From the cell containing the given text, extract its center point as [X, Y] coordinate. 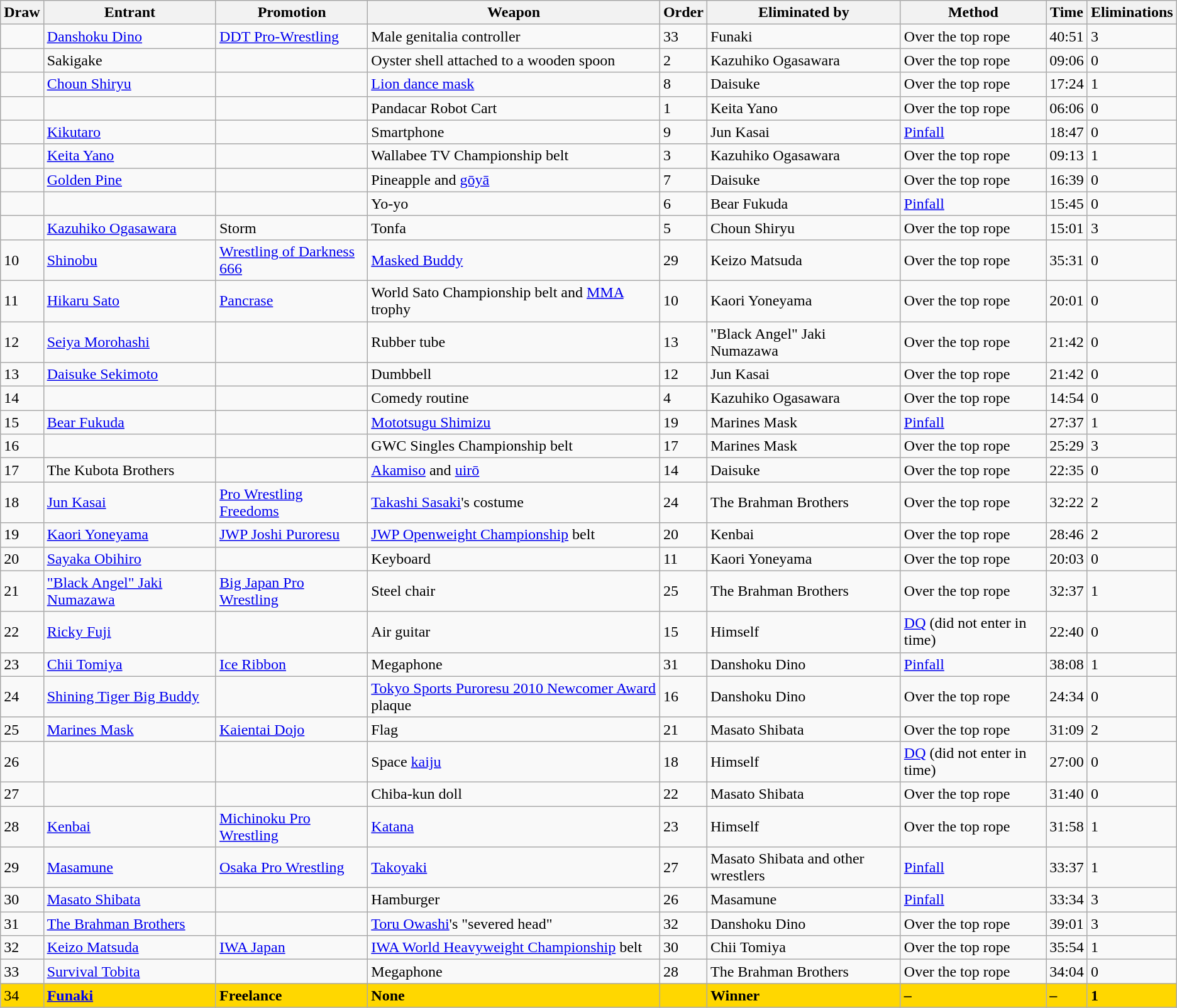
6 [683, 204]
06:06 [1067, 108]
Keyboard [514, 559]
Takashi Sasaki's costume [514, 503]
17:24 [1067, 84]
Smartphone [514, 132]
Winner [804, 995]
5 [683, 227]
Pancrase [292, 300]
Male genitalia controller [514, 36]
16:39 [1067, 180]
7 [683, 180]
Weapon [514, 13]
Chiba-kun doll [514, 794]
14:54 [1067, 398]
33:34 [1067, 900]
IWA Japan [292, 948]
Yo-yo [514, 204]
Wallabee TV Championship belt [514, 156]
31:58 [1067, 826]
Lion dance mask [514, 84]
Daisuke Sekimoto [130, 375]
Pineapple and gōyā [514, 180]
Draw [22, 13]
Big Japan Pro Wrestling [292, 591]
Shinobu [130, 260]
Order [683, 13]
Tokyo Sports Puroresu 2010 Newcomer Award plaque [514, 696]
Akamiso and uirō [514, 470]
Comedy routine [514, 398]
Storm [292, 227]
Space kaiju [514, 762]
4 [683, 398]
31:40 [1067, 794]
Survival Tobita [130, 972]
Shining Tiger Big Buddy [130, 696]
Flag [514, 729]
Masked Buddy [514, 260]
39:01 [1067, 924]
Seiya Morohashi [130, 342]
Kaientai Dojo [292, 729]
Mototsugu Shimizu [514, 422]
Entrant [130, 13]
22:40 [1067, 632]
35:31 [1067, 260]
Time [1067, 13]
JWP Joshi Puroresu [292, 535]
Rubber tube [514, 342]
Kikutaro [130, 132]
IWA World Heavyweight Championship belt [514, 948]
Tonfa [514, 227]
32:37 [1067, 591]
Method [973, 13]
World Sato Championship belt and MMA trophy [514, 300]
Sayaka Obihiro [130, 559]
27:00 [1067, 762]
33:37 [1067, 867]
38:08 [1067, 664]
Promotion [292, 13]
GWC Singles Championship belt [514, 446]
Toru Owashi's "severed head" [514, 924]
Sakigake [130, 60]
The Kubota Brothers [130, 470]
18:47 [1067, 132]
22:35 [1067, 470]
09:06 [1067, 60]
9 [683, 132]
34:04 [1067, 972]
Eliminated by [804, 13]
Ice Ribbon [292, 664]
Takoyaki [514, 867]
27:37 [1067, 422]
Steel chair [514, 591]
Oyster shell attached to a wooden spoon [514, 60]
Dumbbell [514, 375]
Golden Pine [130, 180]
Eliminations [1132, 13]
Ricky Fuji [130, 632]
8 [683, 84]
None [514, 995]
40:51 [1067, 36]
Michinoku Pro Wrestling [292, 826]
31:09 [1067, 729]
25:29 [1067, 446]
Freelance [292, 995]
15:45 [1067, 204]
09:13 [1067, 156]
20:01 [1067, 300]
Osaka Pro Wrestling [292, 867]
28:46 [1067, 535]
20:03 [1067, 559]
Pandacar Robot Cart [514, 108]
Hamburger [514, 900]
35:54 [1067, 948]
34 [22, 995]
Katana [514, 826]
Masato Shibata and other wrestlers [804, 867]
Pro Wrestling Freedoms [292, 503]
Wrestling of Darkness 666 [292, 260]
24:34 [1067, 696]
JWP Openweight Championship belt [514, 535]
Hikaru Sato [130, 300]
DDT Pro-Wrestling [292, 36]
15:01 [1067, 227]
32:22 [1067, 503]
Air guitar [514, 632]
